From the cell containing the given text, extract its center point as (x, y) coordinate. 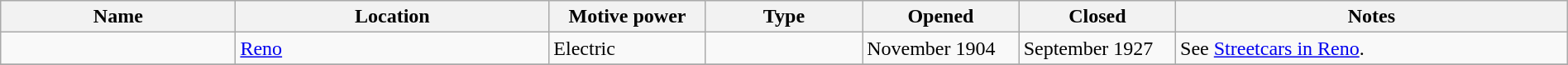
Opened (941, 17)
Name (118, 17)
Type (784, 17)
Location (392, 17)
November 1904 (941, 48)
Closed (1097, 17)
See Streetcars in Reno. (1372, 48)
Notes (1372, 17)
Reno (392, 48)
Electric (627, 48)
September 1927 (1097, 48)
Motive power (627, 17)
